Identify which cell holds the provided text, then report its [X, Y] central coordinate. 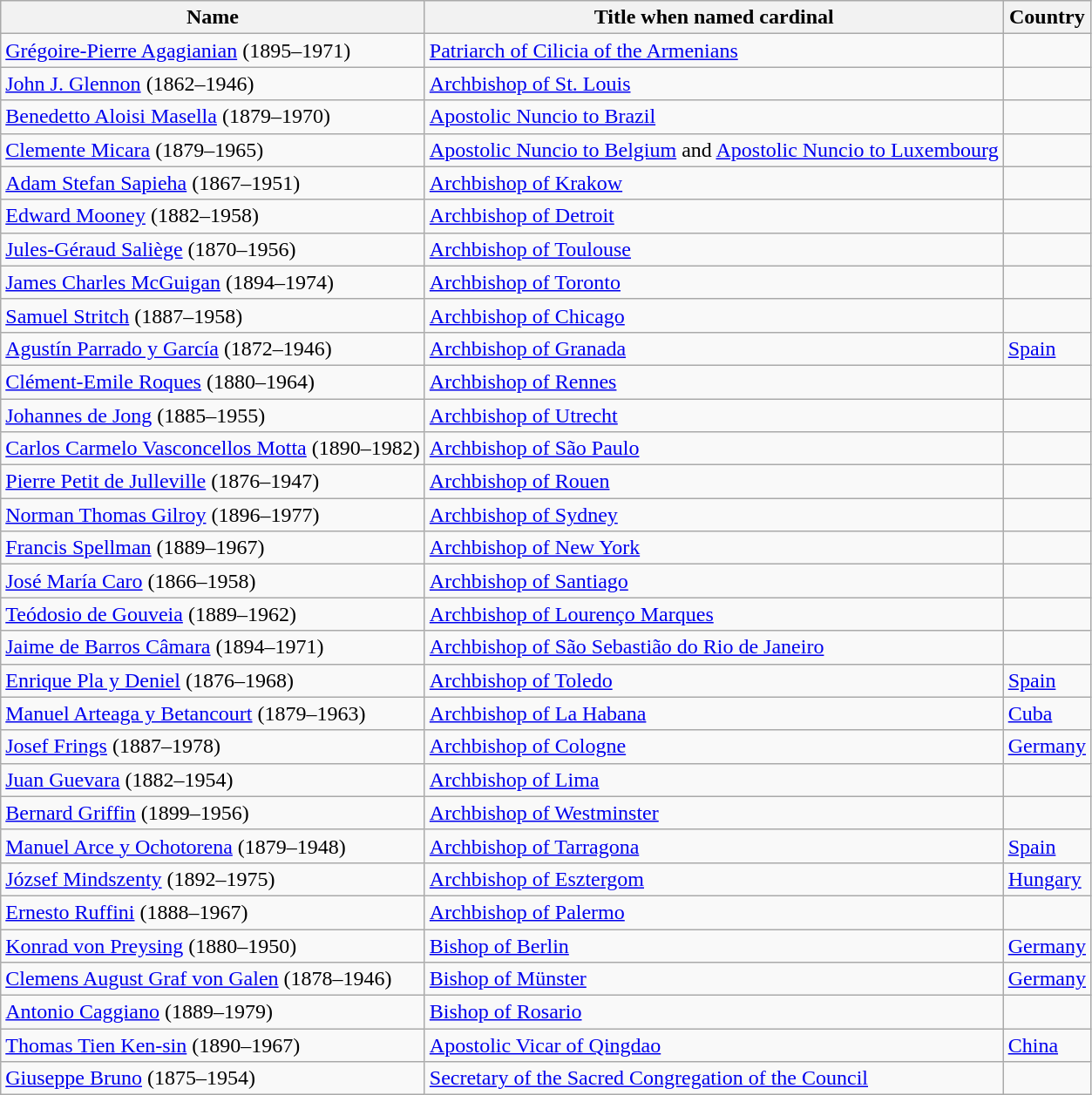
Archbishop of Toulouse [714, 249]
Archbishop of Toronto [714, 282]
Archbishop of Esztergom [714, 879]
Archbishop of Rouen [714, 482]
Archbishop of Granada [714, 348]
Archbishop of Sydney [714, 515]
Antonio Caggiano (1889–1979) [213, 1012]
Pierre Petit de Julleville (1876–1947) [213, 482]
Clément-Emile Roques (1880–1964) [213, 382]
Ernesto Ruffini (1888–1967) [213, 912]
Archbishop of Detroit [714, 216]
China [1047, 1045]
Francis Spellman (1889–1967) [213, 548]
Bernard Griffin (1899–1956) [213, 813]
José María Caro (1866–1958) [213, 581]
Secretary of the Sacred Congregation of the Council [714, 1078]
Archbishop of Palermo [714, 912]
Samuel Stritch (1887–1958) [213, 315]
József Mindszenty (1892–1975) [213, 879]
Archbishop of Krakow [714, 183]
Clemente Micara (1879–1965) [213, 150]
Archbishop of Santiago [714, 581]
Archbishop of Utrecht [714, 416]
Country [1047, 17]
Enrique Pla y Deniel (1876–1968) [213, 680]
Jules-Géraud Saliège (1870–1956) [213, 249]
Name [213, 17]
Giuseppe Bruno (1875–1954) [213, 1078]
Archbishop of Tarragona [714, 846]
Archbishop of Rennes [714, 382]
Carlos Carmelo Vasconcellos Motta (1890–1982) [213, 449]
Archbishop of Toledo [714, 680]
Title when named cardinal [714, 17]
Archbishop of Westminster [714, 813]
Clemens August Graf von Galen (1878–1946) [213, 979]
Hungary [1047, 879]
James Charles McGuigan (1894–1974) [213, 282]
Patriarch of Cilicia of the Armenians [714, 51]
Archbishop of Lourenço Marques [714, 614]
Jaime de Barros Câmara (1894–1971) [213, 647]
Bishop of Münster [714, 979]
Norman Thomas Gilroy (1896–1977) [213, 515]
Apostolic Nuncio to Brazil [714, 117]
Manuel Arce y Ochotorena (1879–1948) [213, 846]
Archbishop of La Habana [714, 713]
Manuel Arteaga y Betancourt (1879–1963) [213, 713]
Grégoire-Pierre Agagianian (1895–1971) [213, 51]
Teódosio de Gouveia (1889–1962) [213, 614]
Thomas Tien Ken-sin (1890–1967) [213, 1045]
Archbishop of São Sebastião do Rio de Janeiro [714, 647]
Benedetto Aloisi Masella (1879–1970) [213, 117]
Archbishop of São Paulo [714, 449]
Archbishop of Chicago [714, 315]
Agustín Parrado y García (1872–1946) [213, 348]
John J. Glennon (1862–1946) [213, 84]
Konrad von Preysing (1880–1950) [213, 945]
Josef Frings (1887–1978) [213, 747]
Johannes de Jong (1885–1955) [213, 416]
Archbishop of New York [714, 548]
Apostolic Vicar of Qingdao [714, 1045]
Archbishop of Lima [714, 780]
Juan Guevara (1882–1954) [213, 780]
Edward Mooney (1882–1958) [213, 216]
Cuba [1047, 713]
Apostolic Nuncio to Belgium and Apostolic Nuncio to Luxembourg [714, 150]
Bishop of Berlin [714, 945]
Archbishop of St. Louis [714, 84]
Archbishop of Cologne [714, 747]
Adam Stefan Sapieha (1867–1951) [213, 183]
Bishop of Rosario [714, 1012]
